Extract the (x, y) coordinate from the center of the cell holding the provided text.  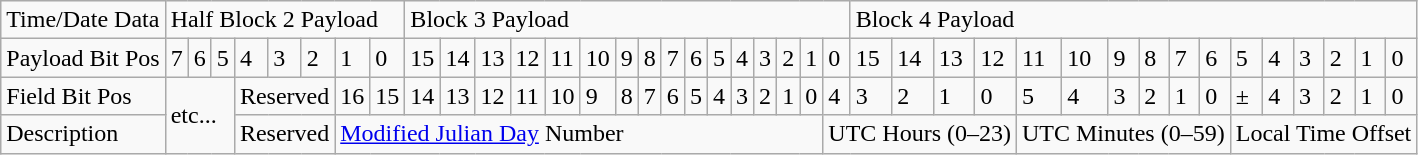
Block 3 Payload (628, 20)
Field Bit Pos (83, 96)
± (1246, 96)
Time/Date Data (83, 20)
Description (83, 134)
Block 4 Payload (1134, 20)
Half Block 2 Payload (285, 20)
Modified Julian Day Number (579, 134)
16 (352, 96)
UTC Minutes (0–59) (1123, 134)
UTC Hours (0–23) (920, 134)
etc... (200, 115)
Payload Bit Pos (83, 58)
Local Time Offset (1324, 134)
